Determine the [X, Y] coordinate at the center of the cell enclosing the given text.  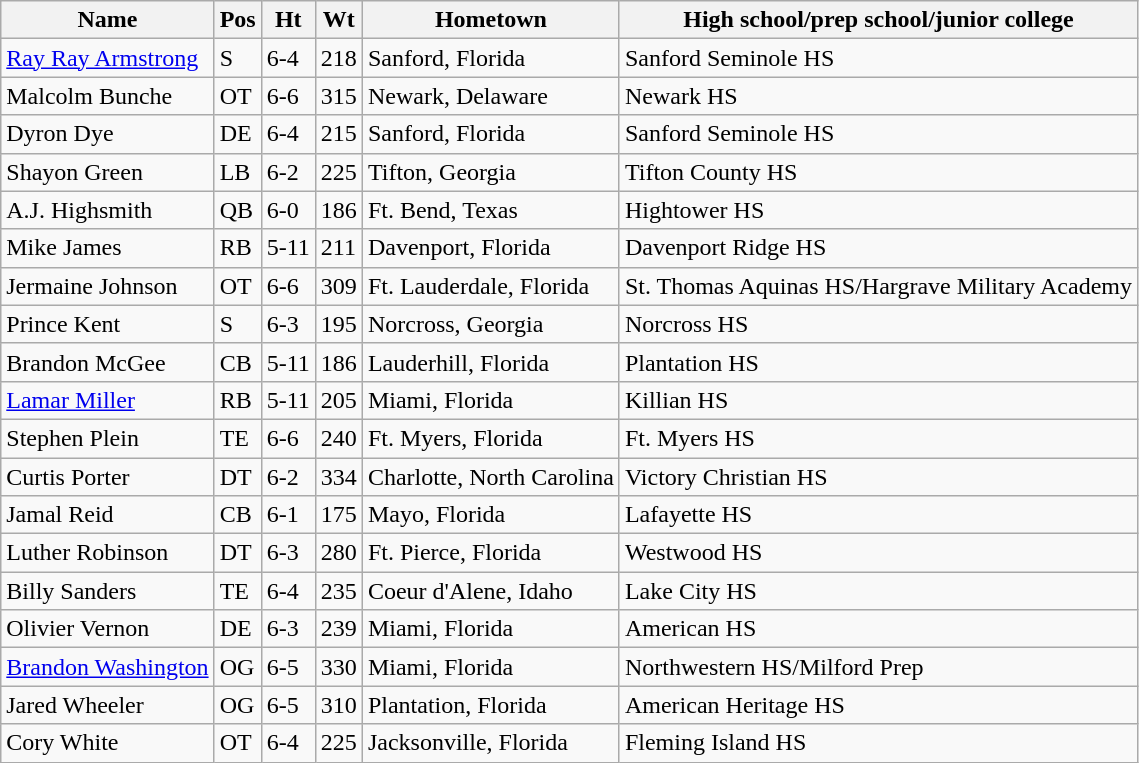
Olivier Vernon [108, 629]
Norcross HS [878, 324]
205 [338, 400]
Ray Ray Armstrong [108, 58]
Prince Kent [108, 324]
Hometown [490, 20]
Victory Christian HS [878, 477]
330 [338, 667]
215 [338, 134]
Mayo, Florida [490, 515]
Westwood HS [878, 553]
High school/prep school/junior college [878, 20]
QB [238, 210]
235 [338, 591]
175 [338, 515]
Killian HS [878, 400]
239 [338, 629]
Ht [288, 20]
Lafayette HS [878, 515]
Lauderhill, Florida [490, 362]
Shayon Green [108, 172]
Coeur d'Alene, Idaho [490, 591]
195 [338, 324]
Charlotte, North Carolina [490, 477]
Ft. Myers, Florida [490, 438]
Curtis Porter [108, 477]
Dyron Dye [108, 134]
Wt [338, 20]
Hightower HS [878, 210]
American HS [878, 629]
Name [108, 20]
A.J. Highsmith [108, 210]
211 [338, 248]
Newark HS [878, 96]
315 [338, 96]
Tifton, Georgia [490, 172]
Billy Sanders [108, 591]
Ft. Myers HS [878, 438]
Newark, Delaware [490, 96]
Northwestern HS/Milford Prep [878, 667]
Luther Robinson [108, 553]
Plantation, Florida [490, 705]
Lake City HS [878, 591]
334 [338, 477]
309 [338, 286]
LB [238, 172]
240 [338, 438]
St. Thomas Aquinas HS/Hargrave Military Academy [878, 286]
Jamal Reid [108, 515]
310 [338, 705]
Plantation HS [878, 362]
Davenport, Florida [490, 248]
Norcross, Georgia [490, 324]
280 [338, 553]
6-1 [288, 515]
Jared Wheeler [108, 705]
Pos [238, 20]
Ft. Lauderdale, Florida [490, 286]
Ft. Pierce, Florida [490, 553]
Tifton County HS [878, 172]
Jermaine Johnson [108, 286]
Mike James [108, 248]
Jacksonville, Florida [490, 743]
Davenport Ridge HS [878, 248]
Fleming Island HS [878, 743]
6-0 [288, 210]
Lamar Miller [108, 400]
Cory White [108, 743]
Brandon Washington [108, 667]
Ft. Bend, Texas [490, 210]
Malcolm Bunche [108, 96]
Stephen Plein [108, 438]
Brandon McGee [108, 362]
American Heritage HS [878, 705]
218 [338, 58]
